Identify which cell holds the provided text, then report its (x, y) central coordinate. 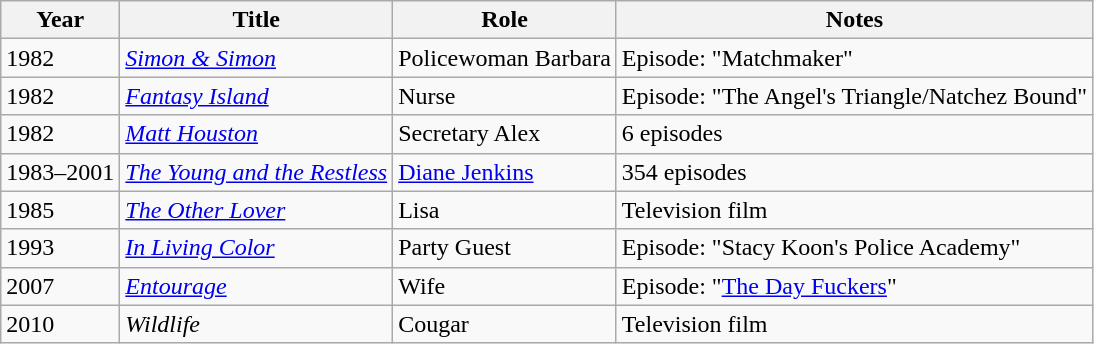
Matt Houston (256, 134)
Nurse (505, 96)
Diane Jenkins (505, 172)
Role (505, 20)
Wife (505, 286)
The Other Lover (256, 210)
2010 (60, 324)
1993 (60, 248)
Wildlife (256, 324)
Simon & Simon (256, 58)
Lisa (505, 210)
6 episodes (854, 134)
1983–2001 (60, 172)
Cougar (505, 324)
Entourage (256, 286)
Episode: "The Angel's Triangle/Natchez Bound" (854, 96)
Episode: "Matchmaker" (854, 58)
Notes (854, 20)
Episode: "The Day Fuckers" (854, 286)
The Young and the Restless (256, 172)
Policewoman Barbara (505, 58)
Title (256, 20)
In Living Color (256, 248)
Party Guest (505, 248)
Fantasy Island (256, 96)
2007 (60, 286)
354 episodes (854, 172)
Episode: "Stacy Koon's Police Academy" (854, 248)
Year (60, 20)
1985 (60, 210)
Secretary Alex (505, 134)
